Return the (x, y) coordinate for the center point of the cell that contains the specified text.  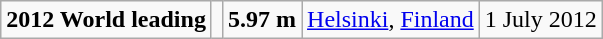
Helsinki, Finland (391, 20)
5.97 m (262, 20)
1 July 2012 (540, 20)
2012 World leading (106, 20)
